Pinpoint the cell where the given text exists, returning its (X, Y) midpoint coordinate. 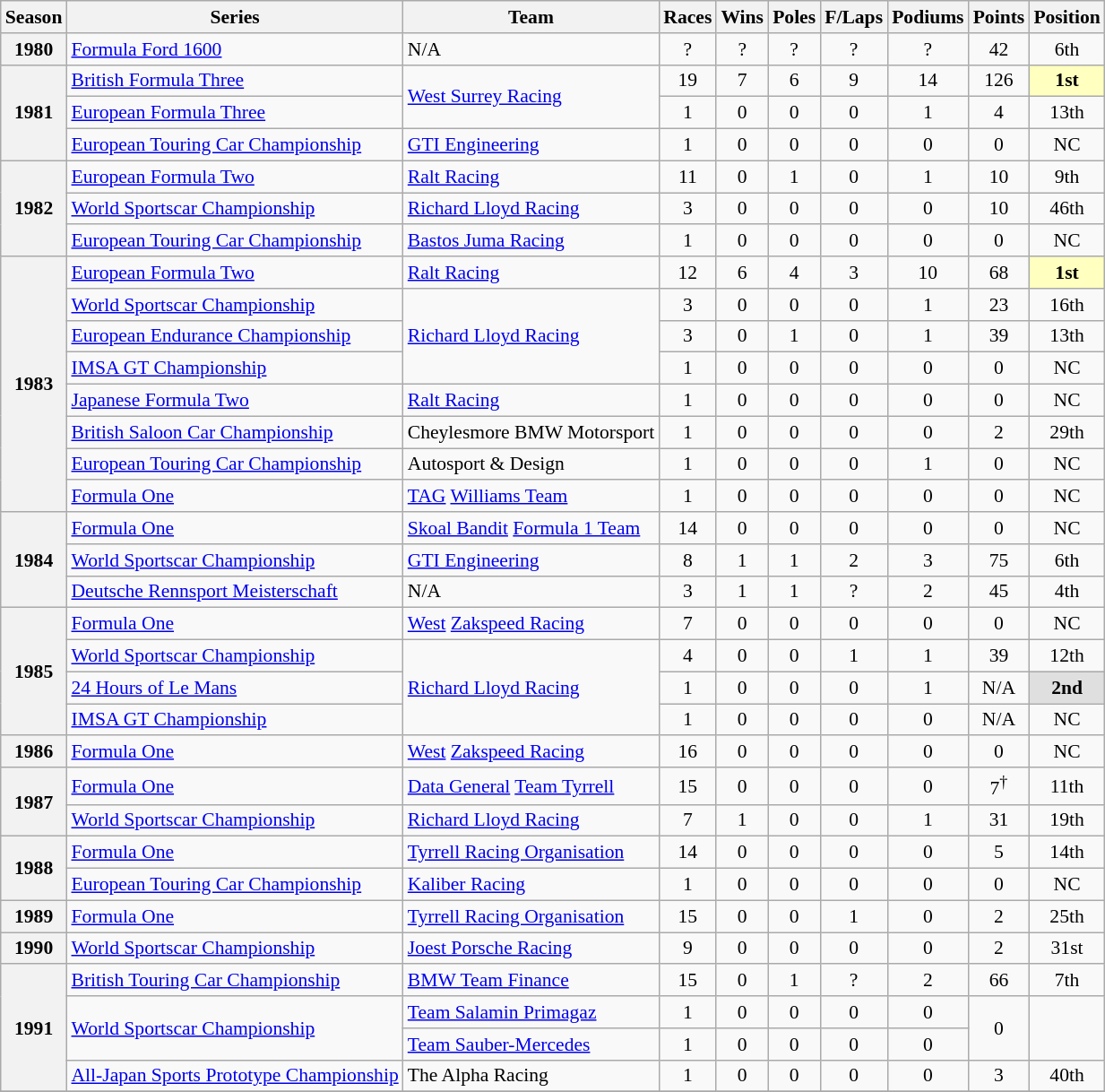
45 (999, 592)
Wins (742, 17)
Series (235, 17)
4th (1066, 592)
BMW Team Finance (531, 981)
25th (1066, 916)
11 (687, 177)
Autosport & Design (531, 464)
23 (999, 305)
16 (687, 752)
1991 (34, 1028)
British Touring Car Championship (235, 981)
42 (999, 49)
Joest Porsche Racing (531, 949)
European Formula Three (235, 113)
46th (1066, 209)
1985 (34, 672)
12th (1066, 656)
31 (999, 820)
Position (1066, 17)
1980 (34, 49)
Kaliber Racing (531, 885)
9th (1066, 177)
The Alpha Racing (531, 1076)
All-Japan Sports Prototype Championship (235, 1076)
Japanese Formula Two (235, 401)
75 (999, 560)
Points (999, 17)
Season (34, 17)
British Saloon Car Championship (235, 432)
1984 (34, 559)
1983 (34, 384)
1987 (34, 802)
31st (1066, 949)
1981 (34, 113)
1982 (34, 208)
Podiums (928, 17)
19th (1066, 820)
West Surrey Racing (531, 97)
40th (1066, 1076)
1988 (34, 868)
F/Laps (853, 17)
Deutsche Rennsport Meisterschaft (235, 592)
1986 (34, 752)
7† (999, 785)
Poles (794, 17)
1990 (34, 949)
1989 (34, 916)
126 (999, 81)
19 (687, 81)
2nd (1066, 688)
16th (1066, 305)
68 (999, 273)
Team Sauber-Mercedes (531, 1044)
British Formula Three (235, 81)
Data General Team Tyrrell (531, 785)
8 (687, 560)
Bastos Juma Racing (531, 241)
7th (1066, 981)
5 (999, 853)
29th (1066, 432)
14th (1066, 853)
Skoal Bandit Formula 1 Team (531, 528)
European Endurance Championship (235, 336)
12 (687, 273)
Races (687, 17)
TAG Williams Team (531, 497)
11th (1066, 785)
Team (531, 17)
Cheylesmore BMW Motorsport (531, 432)
24 Hours of Le Mans (235, 688)
Team Salamin Primagaz (531, 1012)
66 (999, 981)
Formula Ford 1600 (235, 49)
